Find where the given text appears and provide that cell's center as [x, y] coordinate. 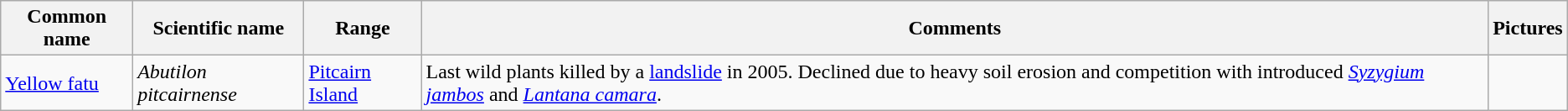
Pitcairn Island [363, 82]
Common name [67, 29]
Abutilon pitcairnense [219, 82]
Yellow fatu [67, 82]
Comments [955, 29]
Range [363, 29]
Scientific name [219, 29]
Pictures [1528, 29]
